For the text-containing cell, return its midpoint in (x, y) coordinate format. 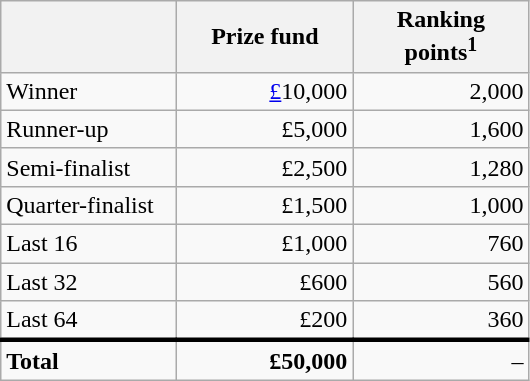
Ranking points1 (441, 37)
Last 32 (89, 282)
1,600 (441, 129)
360 (441, 321)
Last 64 (89, 321)
Winner (89, 91)
2,000 (441, 91)
560 (441, 282)
Semi-finalist (89, 167)
Prize fund (265, 37)
£10,000 (265, 91)
£600 (265, 282)
Last 16 (89, 244)
Quarter-finalist (89, 205)
£50,000 (265, 360)
£200 (265, 321)
£2,500 (265, 167)
– (441, 360)
£5,000 (265, 129)
Runner-up (89, 129)
1,280 (441, 167)
£1,000 (265, 244)
760 (441, 244)
1,000 (441, 205)
Total (89, 360)
£1,500 (265, 205)
